Find where the given text appears and provide that cell's center as [X, Y] coordinate. 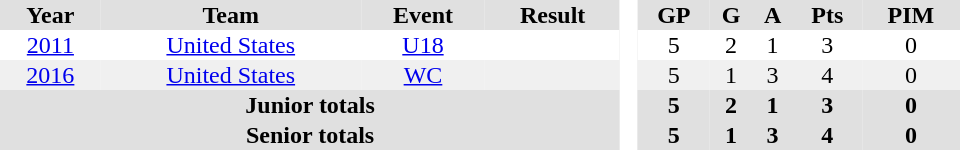
WC [423, 75]
Team [231, 15]
PIM [911, 15]
Pts [828, 15]
2011 [50, 45]
A [773, 15]
Event [423, 15]
G [732, 15]
Year [50, 15]
2016 [50, 75]
U18 [423, 45]
GP [674, 15]
Junior totals [310, 105]
Senior totals [310, 135]
Result [552, 15]
